Find where the given text appears and provide that cell's center as [x, y] coordinate. 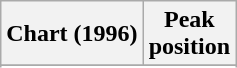
Chart (1996) [72, 34]
Peakposition [189, 34]
